Provide the (X, Y) coordinate of the cell's center where the given text is located.  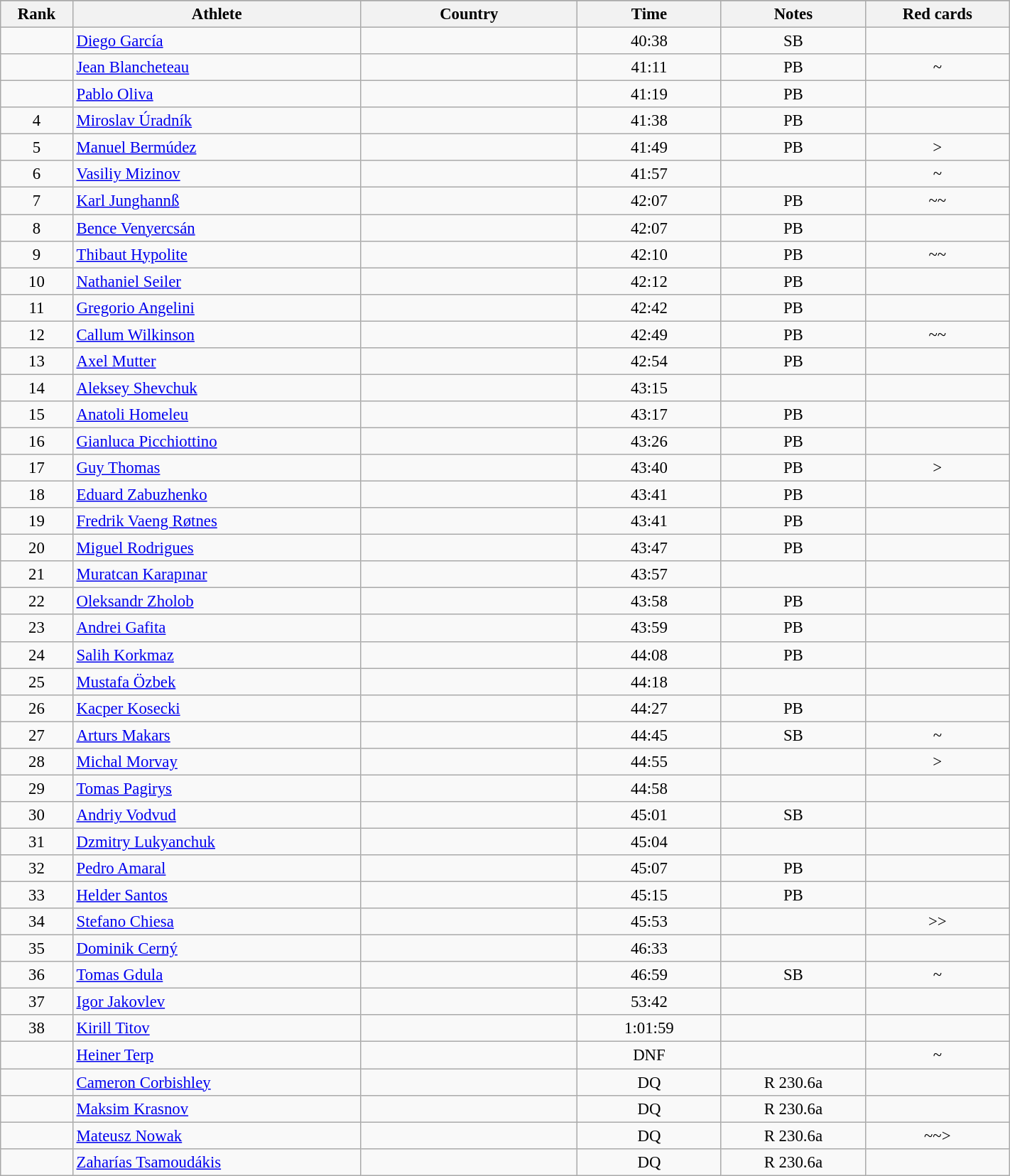
45:15 (649, 895)
43:15 (649, 388)
Andrei Gafita (217, 628)
Fredrik Vaeng Røtnes (217, 521)
8 (37, 228)
Bence Venyercsán (217, 228)
43:58 (649, 601)
Helder Santos (217, 895)
11 (37, 307)
22 (37, 601)
Pablo Oliva (217, 94)
19 (37, 521)
40:38 (649, 41)
Stefano Chiesa (217, 922)
44:18 (649, 682)
>> (938, 922)
43:57 (649, 575)
14 (37, 388)
20 (37, 548)
Aleksey Shevchuk (217, 388)
Gianluca Picchiottino (217, 441)
45:07 (649, 869)
Miguel Rodrigues (217, 548)
Athlete (217, 14)
46:59 (649, 975)
~~> (938, 1136)
41:19 (649, 94)
Eduard Zabuzhenko (217, 495)
44:45 (649, 735)
36 (37, 975)
42:12 (649, 281)
43:59 (649, 628)
Pedro Amaral (217, 869)
13 (37, 361)
18 (37, 495)
17 (37, 468)
4 (37, 121)
Igor Jakovlev (217, 1002)
Kirill Titov (217, 1029)
41:38 (649, 121)
Jean Blancheteau (217, 67)
Karl Junghannß (217, 201)
31 (37, 842)
Maksim Krasnov (217, 1109)
41:57 (649, 174)
15 (37, 415)
43:17 (649, 415)
Country (469, 14)
12 (37, 334)
Rank (37, 14)
32 (37, 869)
21 (37, 575)
42:54 (649, 361)
53:42 (649, 1002)
45:53 (649, 922)
Kacper Kosecki (217, 708)
Diego García (217, 41)
Muratcan Karapınar (217, 575)
Andriy Vodvud (217, 815)
44:27 (649, 708)
Arturs Makars (217, 735)
7 (37, 201)
Tomas Gdula (217, 975)
Notes (793, 14)
Dominik Cerný (217, 949)
41:49 (649, 148)
Callum Wilkinson (217, 334)
33 (37, 895)
Mustafa Özbek (217, 682)
25 (37, 682)
45:01 (649, 815)
41:11 (649, 67)
1:01:59 (649, 1029)
35 (37, 949)
44:08 (649, 655)
28 (37, 762)
Zaharías Tsamoudákis (217, 1162)
Oleksandr Zholob (217, 601)
Michal Morvay (217, 762)
29 (37, 788)
44:55 (649, 762)
24 (37, 655)
Mateusz Nowak (217, 1136)
Cameron Corbishley (217, 1082)
43:26 (649, 441)
Nathaniel Seiler (217, 281)
27 (37, 735)
42:10 (649, 254)
Manuel Bermúdez (217, 148)
30 (37, 815)
Red cards (938, 14)
Salih Korkmaz (217, 655)
38 (37, 1029)
Thibaut Hypolite (217, 254)
10 (37, 281)
16 (37, 441)
45:04 (649, 842)
37 (37, 1002)
5 (37, 148)
Heiner Terp (217, 1055)
6 (37, 174)
Axel Mutter (217, 361)
43:47 (649, 548)
42:49 (649, 334)
Anatoli Homeleu (217, 415)
Vasiliy Mizinov (217, 174)
42:42 (649, 307)
DNF (649, 1055)
Gregorio Angelini (217, 307)
9 (37, 254)
46:33 (649, 949)
Guy Thomas (217, 468)
Tomas Pagirys (217, 788)
43:40 (649, 468)
44:58 (649, 788)
34 (37, 922)
Time (649, 14)
23 (37, 628)
Miroslav Úradník (217, 121)
Dzmitry Lukyanchuk (217, 842)
26 (37, 708)
